Return [x, y] of the center of cell containing provided text 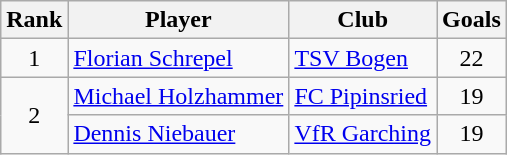
Club [363, 20]
Michael Holzhammer [178, 96]
Florian Schrepel [178, 58]
Rank [34, 20]
Goals [472, 20]
1 [34, 58]
TSV Bogen [363, 58]
2 [34, 115]
Dennis Niebauer [178, 134]
VfR Garching [363, 134]
22 [472, 58]
Player [178, 20]
FC Pipinsried [363, 96]
